Capture the cell that displays the provided text and extract its [X, Y] central coordinate. 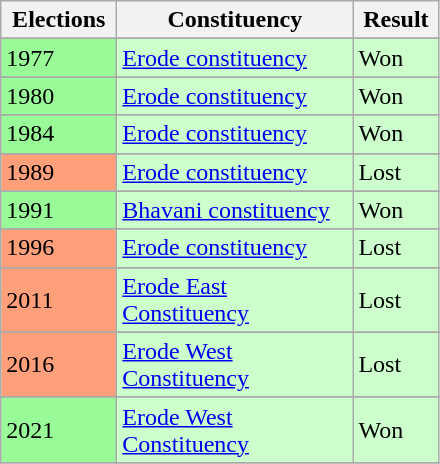
2016 [59, 364]
1977 [59, 58]
Result [396, 20]
Erode East Constituency [235, 300]
2021 [59, 430]
1991 [59, 210]
1984 [59, 134]
1980 [59, 96]
Constituency [235, 20]
Elections [59, 20]
1996 [59, 248]
1989 [59, 172]
2011 [59, 300]
Bhavani constituency [235, 210]
